Search for the cell housing the specified text and yield its (X, Y) center coordinate. 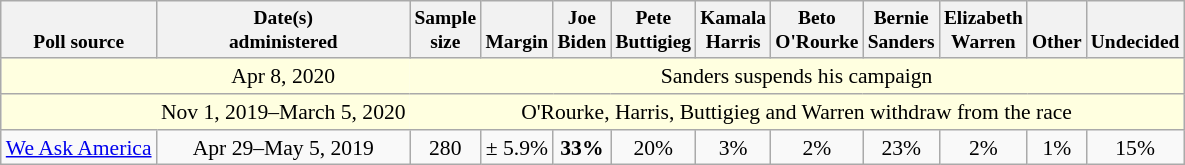
Other (1056, 30)
Undecided (1135, 30)
Sanders suspends his campaign (797, 76)
PeteButtigieg (654, 30)
BernieSanders (901, 30)
Nov 1, 2019–March 5, 2020 (284, 112)
Samplesize (446, 30)
Poll source (79, 30)
ElizabethWarren (983, 30)
BetoO'Rourke (817, 30)
Apr 8, 2020 (284, 76)
JoeBiden (582, 30)
Margin (517, 30)
O'Rourke, Harris, Buttigieg and Warren withdraw from the race (797, 112)
Date(s)administered (284, 30)
KamalaHarris (734, 30)
